Return the (x, y) coordinate for the center point of the cell that contains the specified text.  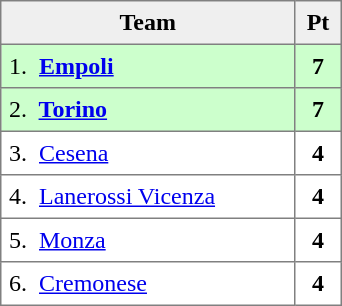
4. Lanerossi Vicenza (148, 197)
Team (148, 23)
3. Cesena (148, 153)
5. Monza (148, 240)
Pt (318, 23)
1. Empoli (148, 66)
2. Torino (148, 110)
6. Cremonese (148, 284)
